Locate the cell with the specified text and output its (X, Y) center coordinate. 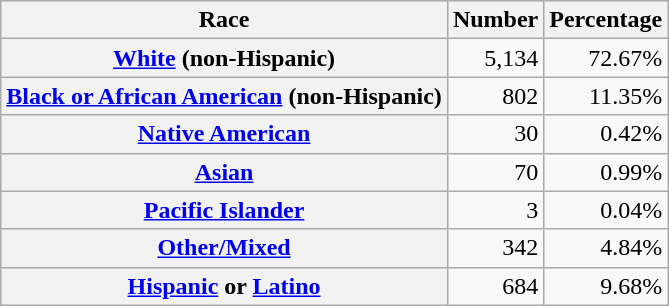
0.04% (606, 210)
Other/Mixed (224, 248)
Native American (224, 134)
72.67% (606, 58)
684 (495, 286)
30 (495, 134)
Percentage (606, 20)
802 (495, 96)
0.99% (606, 172)
White (non-Hispanic) (224, 58)
9.68% (606, 286)
11.35% (606, 96)
Race (224, 20)
Number (495, 20)
Black or African American (non-Hispanic) (224, 96)
Asian (224, 172)
0.42% (606, 134)
Hispanic or Latino (224, 286)
Pacific Islander (224, 210)
5,134 (495, 58)
342 (495, 248)
4.84% (606, 248)
3 (495, 210)
70 (495, 172)
